Determine the [x, y] coordinate at the center of the cell enclosing the given text.  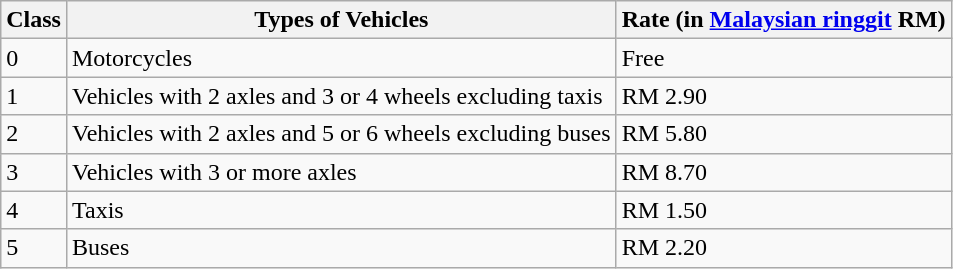
1 [34, 96]
Motorcycles [341, 58]
3 [34, 172]
Vehicles with 2 axles and 3 or 4 wheels excluding taxis [341, 96]
RM 5.80 [784, 134]
RM 1.50 [784, 210]
Buses [341, 248]
5 [34, 248]
Vehicles with 3 or more axles [341, 172]
Vehicles with 2 axles and 5 or 6 wheels excluding buses [341, 134]
2 [34, 134]
4 [34, 210]
Types of Vehicles [341, 20]
RM 2.20 [784, 248]
Free [784, 58]
RM 8.70 [784, 172]
Taxis [341, 210]
Rate (in Malaysian ringgit RM) [784, 20]
0 [34, 58]
RM 2.90 [784, 96]
Class [34, 20]
